Return the (x, y) coordinate for the center point of the cell that contains the specified text.  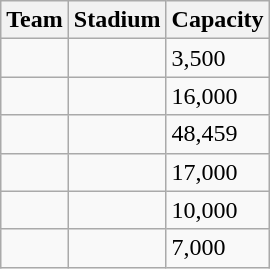
17,000 (218, 172)
Stadium (117, 20)
Team (35, 20)
7,000 (218, 248)
16,000 (218, 96)
10,000 (218, 210)
3,500 (218, 58)
48,459 (218, 134)
Capacity (218, 20)
